Capture the cell that displays the provided text and extract its [x, y] central coordinate. 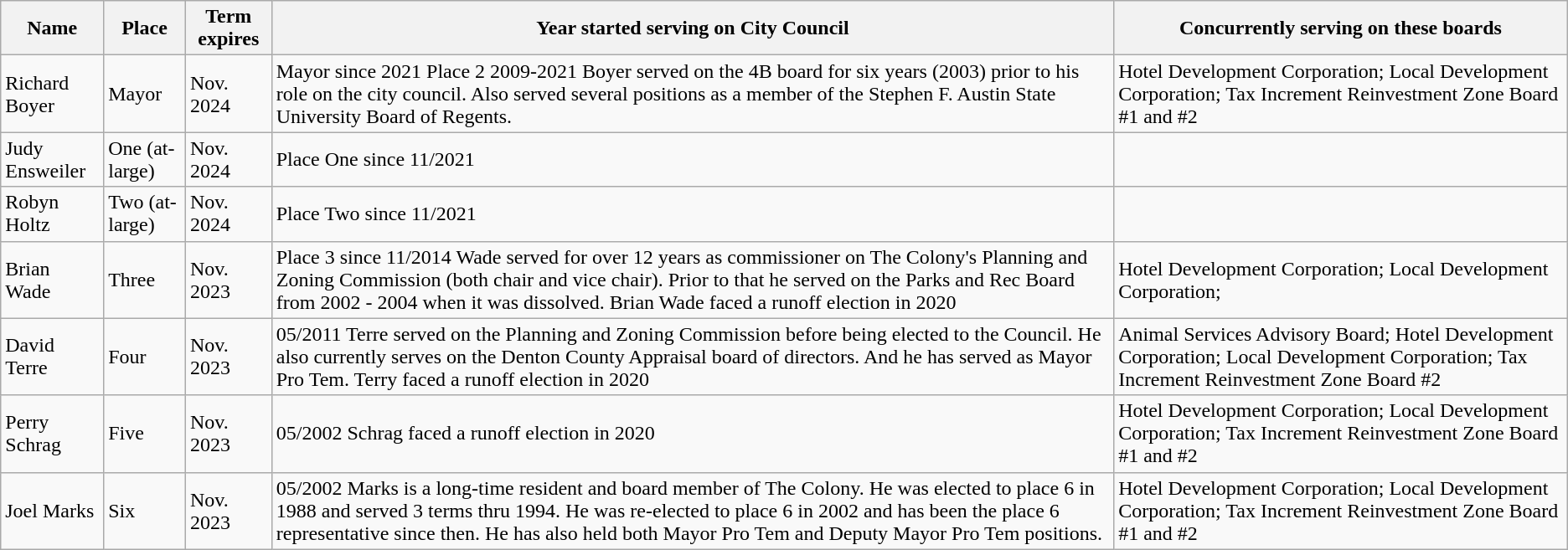
Six [145, 511]
Animal Services Advisory Board; Hotel Development Corporation; Local Development Corporation; Tax Increment Reinvestment Zone Board #2 [1341, 357]
Mayor [145, 94]
Year started serving on City Council [692, 28]
Concurrently serving on these boards [1341, 28]
Four [145, 357]
05/2002 Schrag faced a runoff election in 2020 [692, 434]
One (at-large) [145, 159]
Joel Marks [52, 511]
David Terre [52, 357]
Richard Boyer [52, 94]
Place [145, 28]
Three [145, 280]
Robyn Holtz [52, 214]
Brian Wade [52, 280]
Two (at-large) [145, 214]
Place Two since 11/2021 [692, 214]
Name [52, 28]
Term expires [228, 28]
Perry Schrag [52, 434]
Five [145, 434]
Place One since 11/2021 [692, 159]
Hotel Development Corporation; Local Development Corporation; [1341, 280]
Judy Ensweiler [52, 159]
